Search for the cell housing the specified text and yield its [X, Y] center coordinate. 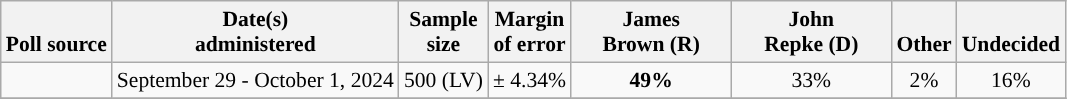
JohnRepke (D) [811, 32]
JamesBrown (R) [651, 32]
49% [651, 80]
± 4.34% [530, 80]
Samplesize [444, 32]
2% [924, 80]
Date(s)administered [256, 32]
Undecided [1011, 32]
Marginof error [530, 32]
Poll source [56, 32]
500 (LV) [444, 80]
September 29 - October 1, 2024 [256, 80]
16% [1011, 80]
Other [924, 32]
33% [811, 80]
